Output the (X, Y) coordinate of the center of the cell containing the given text.  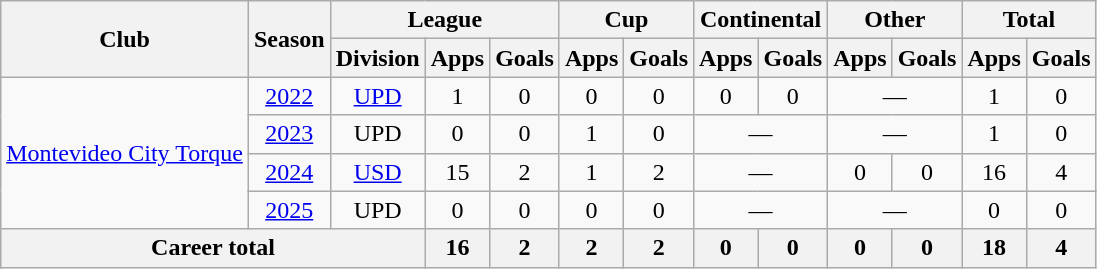
2022 (289, 96)
Other (895, 20)
Continental (761, 20)
Division (378, 58)
15 (457, 172)
Total (1029, 20)
2024 (289, 172)
Montevideo City Torque (125, 153)
2023 (289, 134)
Season (289, 39)
League (444, 20)
2025 (289, 210)
18 (994, 248)
USD (378, 172)
Club (125, 39)
Career total (213, 248)
Cup (626, 20)
